From the cell containing the given text, extract its center point as (X, Y) coordinate. 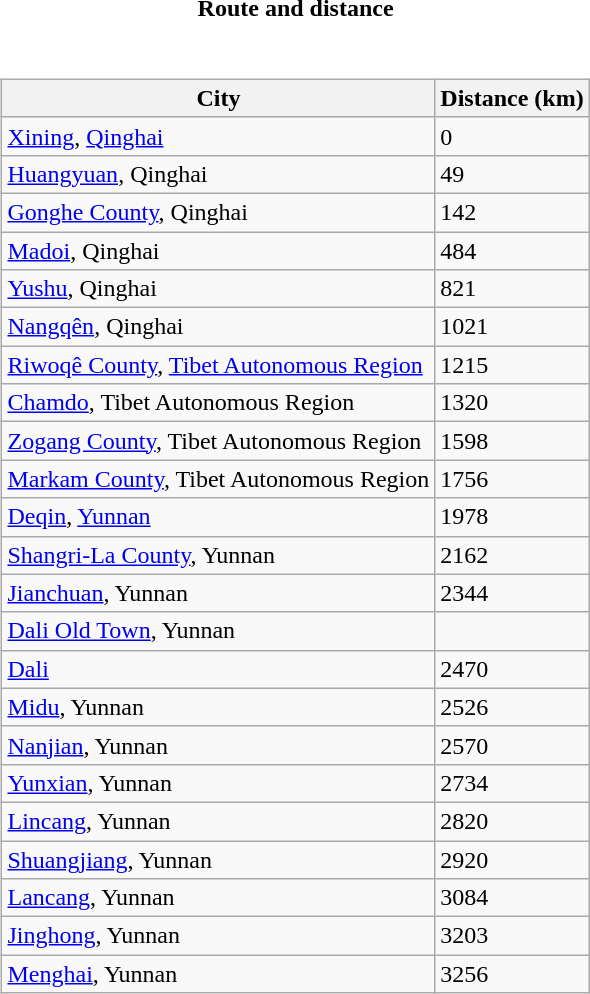
1598 (512, 441)
Distance (km) (512, 98)
Madoi, Qinghai (218, 251)
2162 (512, 555)
Nangqên, Qinghai (218, 327)
3256 (512, 974)
Yunxian, Yunnan (218, 783)
2526 (512, 707)
1978 (512, 517)
142 (512, 212)
2570 (512, 745)
Dali Old Town, Yunnan (218, 631)
1021 (512, 327)
3084 (512, 898)
Huangyuan, Qinghai (218, 174)
1756 (512, 479)
Xining, Qinghai (218, 136)
Gonghe County, Qinghai (218, 212)
1215 (512, 365)
Shangri-La County, Yunnan (218, 555)
Lancang, Yunnan (218, 898)
2920 (512, 859)
Menghai, Yunnan (218, 974)
2820 (512, 821)
Lincang, Yunnan (218, 821)
0 (512, 136)
Zogang County, Tibet Autonomous Region (218, 441)
City (218, 98)
Yushu, Qinghai (218, 289)
Shuangjiang, Yunnan (218, 859)
484 (512, 251)
821 (512, 289)
Jinghong, Yunnan (218, 936)
2734 (512, 783)
1320 (512, 403)
Midu, Yunnan (218, 707)
Chamdo, Tibet Autonomous Region (218, 403)
Deqin, Yunnan (218, 517)
3203 (512, 936)
Dali (218, 669)
Nanjian, Yunnan (218, 745)
Jianchuan, Yunnan (218, 593)
2470 (512, 669)
Riwoqê County, Tibet Autonomous Region (218, 365)
2344 (512, 593)
49 (512, 174)
Markam County, Tibet Autonomous Region (218, 479)
